Search for the cell housing the specified text and yield its (X, Y) center coordinate. 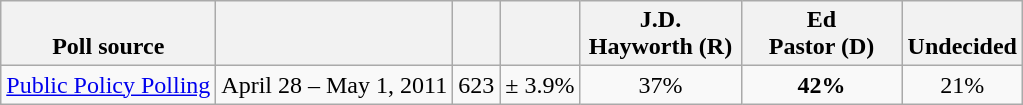
37% (660, 85)
Undecided (962, 34)
Public Policy Polling (108, 85)
42% (822, 85)
21% (962, 85)
623 (476, 85)
J.D.Hayworth (R) (660, 34)
April 28 – May 1, 2011 (334, 85)
± 3.9% (540, 85)
Poll source (108, 34)
EdPastor (D) (822, 34)
